Extract the [X, Y] coordinate from the center of the cell holding the provided text.  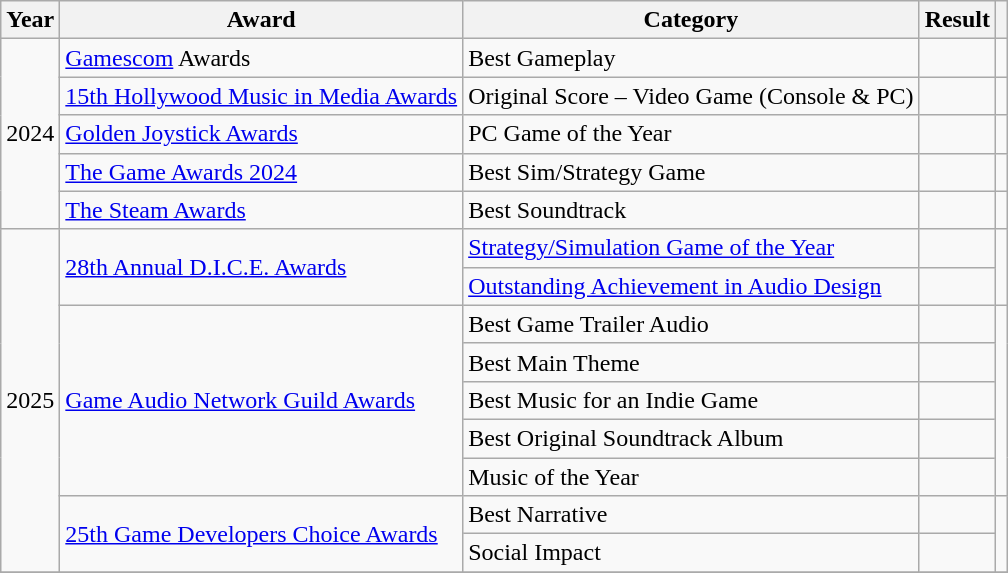
Original Score – Video Game (Console & PC) [691, 96]
The Steam Awards [262, 210]
2025 [30, 400]
Game Audio Network Guild Awards [262, 400]
Music of the Year [691, 477]
Result [957, 20]
The Game Awards 2024 [262, 172]
Strategy/Simulation Game of the Year [691, 248]
Best Original Soundtrack Album [691, 438]
Best Game Trailer Audio [691, 324]
Outstanding Achievement in Audio Design [691, 286]
Category [691, 20]
Best Gameplay [691, 58]
Best Main Theme [691, 362]
Social Impact [691, 553]
Best Sim/Strategy Game [691, 172]
Best Music for an Indie Game [691, 400]
Gamescom Awards [262, 58]
PC Game of the Year [691, 134]
Year [30, 20]
25th Game Developers Choice Awards [262, 534]
Best Narrative [691, 515]
2024 [30, 134]
15th Hollywood Music in Media Awards [262, 96]
28th Annual D.I.C.E. Awards [262, 267]
Best Soundtrack [691, 210]
Golden Joystick Awards [262, 134]
Award [262, 20]
